Return the [x, y] coordinate for the center point of the cell that contains the specified text.  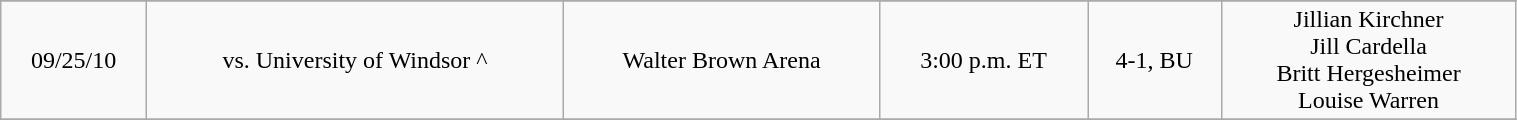
Jillian KirchnerJill CardellaBritt HergesheimerLouise Warren [1368, 60]
vs. University of Windsor ^ [354, 60]
4-1, BU [1155, 60]
Walter Brown Arena [722, 60]
09/25/10 [74, 60]
3:00 p.m. ET [983, 60]
